Output the (X, Y) coordinate of the center of the cell containing the given text.  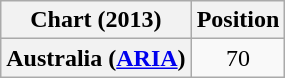
Australia (ARIA) (96, 58)
70 (238, 58)
Position (238, 20)
Chart (2013) (96, 20)
